Scan for the cell matching the given text and deliver its (x, y) coordinate at center. 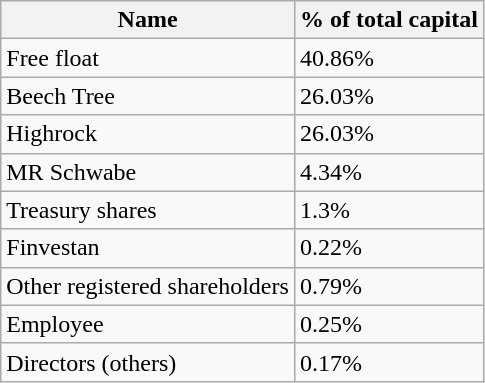
MR Schwabe (148, 172)
Other registered shareholders (148, 286)
1.3% (388, 210)
0.17% (388, 362)
Highrock (148, 134)
4.34% (388, 172)
Finvestan (148, 248)
0.22% (388, 248)
Treasury shares (148, 210)
0.25% (388, 324)
40.86% (388, 58)
Free float (148, 58)
0.79% (388, 286)
Beech Tree (148, 96)
% of total capital (388, 20)
Name (148, 20)
Directors (others) (148, 362)
Employee (148, 324)
